Return the (x, y) coordinate for the center point of the cell that contains the specified text.  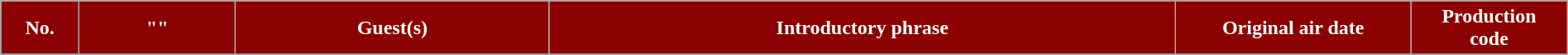
No. (40, 28)
Original air date (1293, 28)
Production code (1489, 28)
Guest(s) (392, 28)
Introductory phrase (863, 28)
"" (157, 28)
